Find where the given text appears and provide that cell's center as [x, y] coordinate. 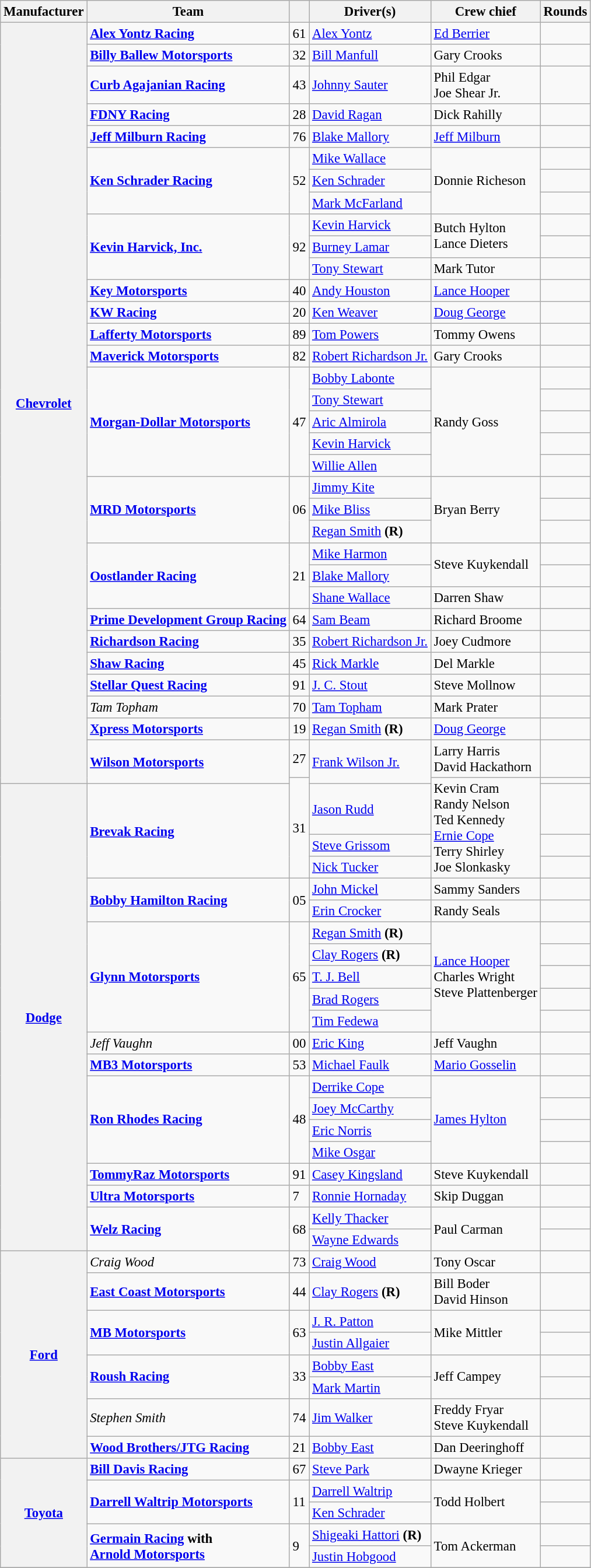
Bobby Hamilton Racing [188, 901]
45 [299, 663]
Willie Allen [370, 466]
James Hylton [485, 1119]
Phil Edgar Joe Shear Jr. [485, 85]
20 [299, 313]
TommyRaz Motorsports [188, 1174]
Bill Boder David Hinson [485, 1291]
32 [299, 55]
Glynn Motorsports [188, 977]
Ed Berrier [485, 34]
Derrike Cope [370, 1087]
Lance Hooper [485, 290]
Aric Almirola [370, 422]
Rick Markle [370, 663]
48 [299, 1119]
Tony Oscar [485, 1262]
Bobby Labonte [370, 378]
Eric Norris [370, 1130]
Ronnie Hornaday [370, 1196]
35 [299, 642]
Mike Bliss [370, 510]
Shigeaki Hattori (R) [370, 1535]
East Coast Motorsports [188, 1291]
Sam Beam [370, 619]
43 [299, 85]
David Ragan [370, 115]
Jimmy Kite [370, 488]
Brad Rogers [370, 999]
Welz Racing [188, 1230]
Shane Wallace [370, 597]
Roush Racing [188, 1377]
Ken Weaver [370, 313]
Mike Wallace [370, 159]
Jeff Milburn [485, 137]
Jeff Campey [485, 1377]
Dodge [44, 1017]
Ultra Motorsports [188, 1196]
Darren Shaw [485, 597]
Tommy Owens [485, 334]
Jason Rudd [370, 810]
Alex Yontz [370, 34]
Dwayne Krieger [485, 1469]
Tom Powers [370, 334]
Driver(s) [370, 12]
Shaw Racing [188, 663]
Donnie Richeson [485, 181]
Mario Gosselin [485, 1065]
Mark McFarland [370, 203]
Butch Hylton Lance Dieters [485, 236]
Alex Yontz Racing [188, 34]
52 [299, 181]
Joey Cudmore [485, 642]
Mark Prater [485, 707]
MRD Motorsports [188, 510]
John Mickel [370, 890]
Erin Crocker [370, 911]
70 [299, 707]
06 [299, 510]
Bill Davis Racing [188, 1469]
Wood Brothers/JTG Racing [188, 1447]
Steve Grissom [370, 846]
Morgan-Dollar Motorsports [188, 422]
Jim Walker [370, 1417]
Darrell Waltrip Motorsports [188, 1501]
31 [299, 828]
Brevak Racing [188, 831]
Larry Harris David Hackathorn [485, 759]
Prime Development Group Racing [188, 619]
Rounds [565, 12]
19 [299, 729]
Del Markle [485, 663]
Xpress Motorsports [188, 729]
T. J. Bell [370, 977]
Crew chief [485, 12]
Germain Racing with Arnold Motorsports [188, 1546]
MB Motorsports [188, 1332]
Wayne Edwards [370, 1240]
Johnny Sauter [370, 85]
Sammy Sanders [485, 890]
27 [299, 759]
J. R. Patton [370, 1322]
82 [299, 356]
Skip Duggan [485, 1196]
Nick Tucker [370, 867]
MB3 Motorsports [188, 1065]
Tom Ackerman [485, 1546]
Maverick Motorsports [188, 356]
Toyota [44, 1513]
Oostlander Racing [188, 575]
Kevin Cram Randy Nelson Ted Kennedy Ernie Cope Terry Shirley Joe Slonkasky [485, 828]
92 [299, 246]
Bill Manfull [370, 55]
68 [299, 1230]
Lafferty Motorsports [188, 334]
Dick Rahilly [485, 115]
40 [299, 290]
Dan Deeringhoff [485, 1447]
Randy Seals [485, 911]
Joey McCarthy [370, 1109]
J. C. Stout [370, 685]
11 [299, 1501]
Mark Tutor [485, 268]
Lance Hooper Charles Wright Steve Plattenberger [485, 977]
Kelly Thacker [370, 1219]
73 [299, 1262]
64 [299, 619]
Kevin Harvick, Inc. [188, 246]
67 [299, 1469]
7 [299, 1196]
Todd Holbert [485, 1501]
Justin Allgaier [370, 1344]
Mike Osgar [370, 1153]
76 [299, 137]
Manufacturer [44, 12]
74 [299, 1417]
Mike Harmon [370, 554]
KW Racing [188, 313]
Darrell Waltrip [370, 1491]
61 [299, 34]
Andy Houston [370, 290]
Team [188, 12]
Stephen Smith [188, 1417]
Mark Martin [370, 1388]
Billy Ballew Motorsports [188, 55]
47 [299, 422]
53 [299, 1065]
Steve Park [370, 1469]
Justin Hobgood [370, 1557]
9 [299, 1546]
00 [299, 1043]
Jeff Milburn Racing [188, 137]
89 [299, 334]
Paul Carman [485, 1230]
Michael Faulk [370, 1065]
Burney Lamar [370, 247]
Casey Kingsland [370, 1174]
Freddy Fryar Steve Kuykendall [485, 1417]
Ron Rhodes Racing [188, 1119]
Key Motorsports [188, 290]
Wilson Motorsports [188, 762]
Chevrolet [44, 404]
Tim Fedewa [370, 1021]
33 [299, 1377]
Ford [44, 1354]
28 [299, 115]
Richard Broome [485, 619]
Bryan Berry [485, 510]
Randy Goss [485, 422]
Steve Mollnow [485, 685]
Curb Agajanian Racing [188, 85]
05 [299, 901]
Eric King [370, 1043]
FDNY Racing [188, 115]
Stellar Quest Racing [188, 685]
Frank Wilson Jr. [370, 762]
Ken Schrader Racing [188, 181]
65 [299, 977]
44 [299, 1291]
Mike Mittler [485, 1332]
Richardson Racing [188, 642]
63 [299, 1332]
